Locate the cell with the specified text and output its (X, Y) center coordinate. 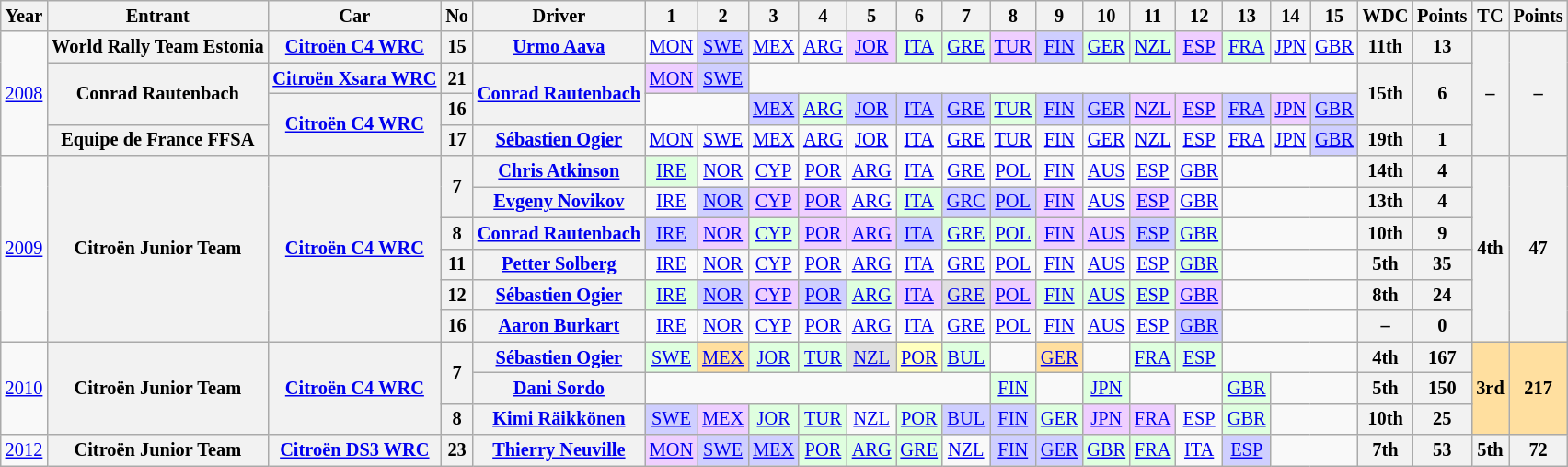
GRC (966, 202)
10 (1106, 16)
167 (1442, 357)
15th (1386, 94)
3 (773, 16)
14th (1386, 171)
21 (456, 78)
2010 (24, 389)
3rd (1490, 389)
2 (723, 16)
7th (1386, 450)
19th (1386, 140)
2008 (24, 94)
47 (1539, 249)
WDC (1386, 16)
24 (1442, 295)
No (456, 16)
25 (1442, 419)
World Rally Team Estonia (157, 47)
Dani Sordo (559, 388)
Car (354, 16)
Petter Solberg (559, 264)
Urmo Aava (559, 47)
Thierry Neuville (559, 450)
Citroën DS3 WRC (354, 450)
13th (1386, 202)
72 (1539, 450)
Kimi Räikkönen (559, 419)
TC (1490, 16)
Equipe de France FFSA (157, 140)
23 (456, 450)
2012 (24, 450)
Aaron Burkart (559, 326)
5 (872, 16)
35 (1442, 264)
17 (456, 140)
Year (24, 16)
8th (1386, 295)
0 (1442, 326)
14 (1291, 16)
Driver (559, 16)
217 (1539, 389)
Chris Atkinson (559, 171)
Citroën Xsara WRC (354, 78)
Entrant (157, 16)
2009 (24, 249)
150 (1442, 388)
53 (1442, 450)
Evgeny Novikov (559, 202)
11th (1386, 47)
